Search for the cell housing the specified text and yield its (X, Y) center coordinate. 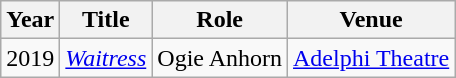
Year (30, 20)
2019 (30, 58)
Ogie Anhorn (220, 58)
Role (220, 20)
Waitress (106, 58)
Title (106, 20)
Adelphi Theatre (372, 58)
Venue (372, 20)
